Scan for the cell matching the given text and deliver its (X, Y) coordinate at center. 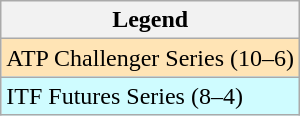
ATP Challenger Series (10–6) (150, 58)
ITF Futures Series (8–4) (150, 96)
Legend (150, 20)
